Output the [X, Y] coordinate of the center of the cell containing the given text.  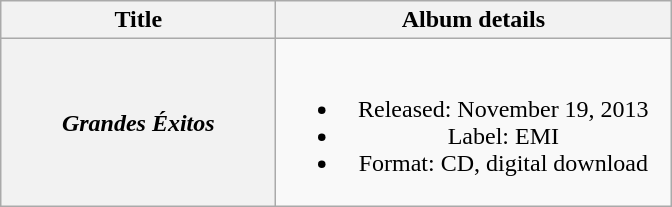
Grandes Éxitos [138, 122]
Title [138, 20]
Album details [474, 20]
Released: November 19, 2013Label: EMIFormat: CD, digital download [474, 122]
